Search for the cell housing the specified text and yield its [X, Y] center coordinate. 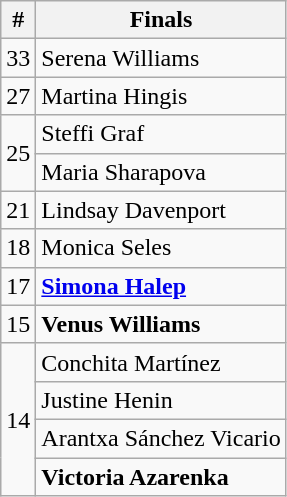
Simona Halep [161, 286]
17 [18, 286]
Lindsay Davenport [161, 210]
33 [18, 58]
Monica Seles [161, 248]
Justine Henin [161, 400]
15 [18, 324]
Victoria Azarenka [161, 477]
Steffi Graf [161, 134]
Martina Hingis [161, 96]
Maria Sharapova [161, 172]
25 [18, 153]
Serena Williams [161, 58]
18 [18, 248]
21 [18, 210]
14 [18, 419]
Arantxa Sánchez Vicario [161, 438]
27 [18, 96]
# [18, 20]
Finals [161, 20]
Conchita Martínez [161, 362]
Venus Williams [161, 324]
